Return (x, y) of the center of cell containing provided text 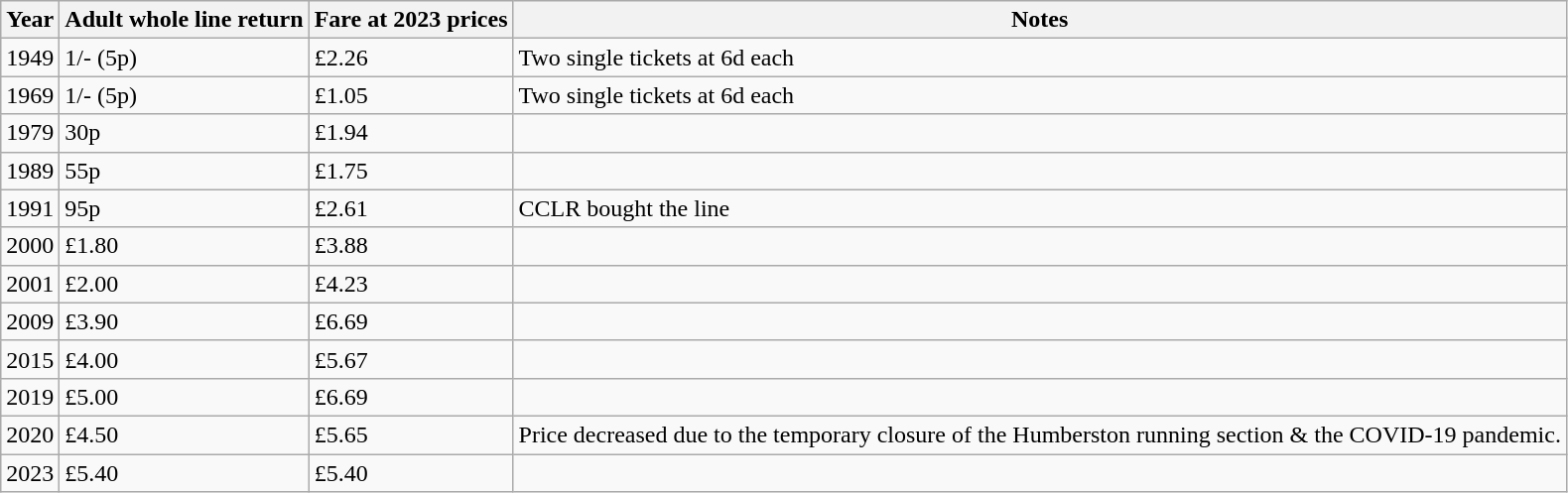
£2.26 (411, 58)
1969 (30, 95)
30p (185, 133)
1991 (30, 208)
2019 (30, 397)
2000 (30, 246)
£1.80 (185, 246)
2020 (30, 434)
£1.75 (411, 171)
£4.50 (185, 434)
CCLR bought the line (1040, 208)
£3.88 (411, 246)
£4.00 (185, 359)
£4.23 (411, 284)
2009 (30, 321)
2023 (30, 473)
2015 (30, 359)
£5.00 (185, 397)
1989 (30, 171)
Notes (1040, 20)
Price decreased due to the temporary closure of the Humberston running section & the COVID-19 pandemic. (1040, 434)
2001 (30, 284)
Year (30, 20)
Fare at 2023 prices (411, 20)
1949 (30, 58)
£1.94 (411, 133)
1979 (30, 133)
95p (185, 208)
£3.90 (185, 321)
£1.05 (411, 95)
£5.65 (411, 434)
£2.61 (411, 208)
Adult whole line return (185, 20)
£5.67 (411, 359)
£2.00 (185, 284)
55p (185, 171)
